Capture the cell that displays the provided text and extract its [X, Y] central coordinate. 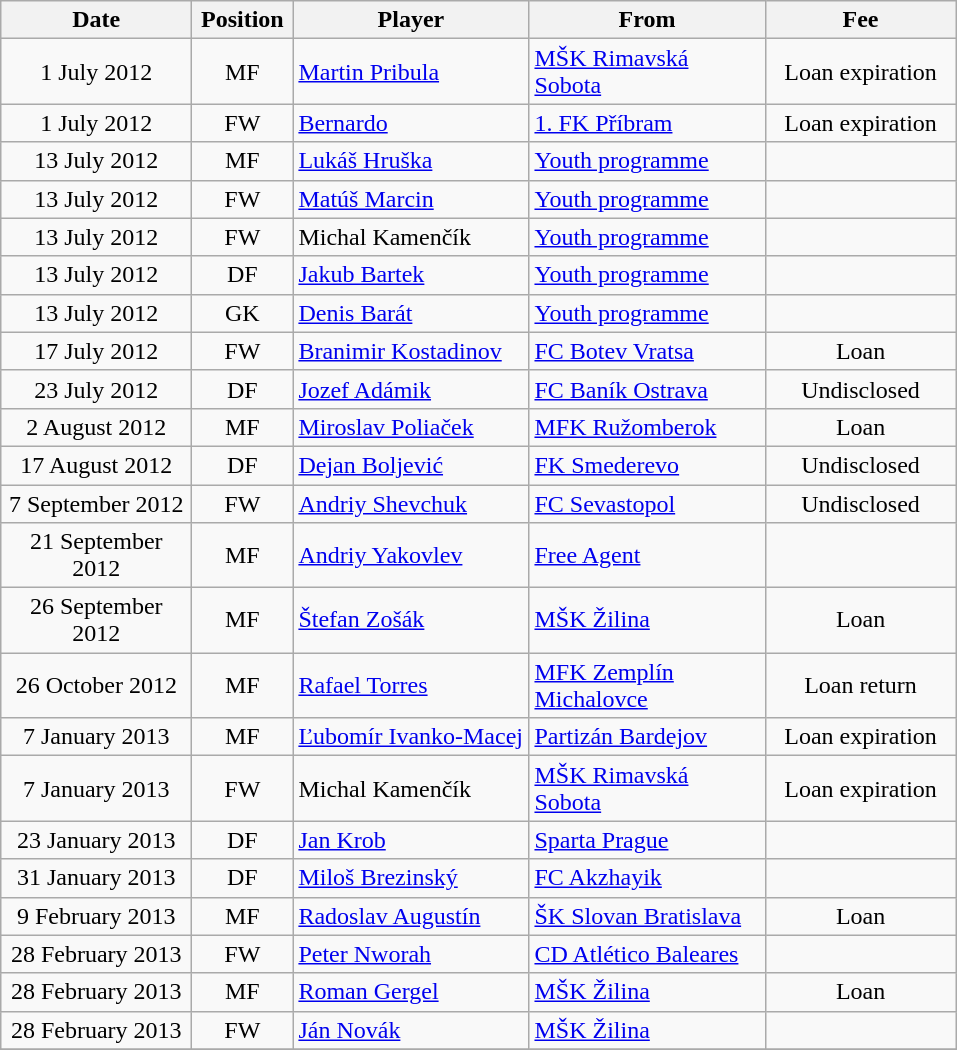
FC Botev Vratsa [647, 351]
FK Smederevo [647, 465]
Miroslav Poliaček [411, 427]
Jozef Adámik [411, 389]
1. FK Příbram [647, 123]
Jakub Bartek [411, 275]
26 September 2012 [96, 620]
Free Agent [647, 556]
Ján Novák [411, 1030]
31 January 2013 [96, 878]
23 July 2012 [96, 389]
Rafael Torres [411, 686]
Dejan Boljević [411, 465]
Player [411, 20]
Position [242, 20]
Miloš Brezinský [411, 878]
Sparta Prague [647, 840]
FC Akzhayik [647, 878]
17 August 2012 [96, 465]
Peter Nworah [411, 954]
Jan Krob [411, 840]
Roman Gergel [411, 992]
MFK Ružomberok [647, 427]
Martin Pribula [411, 72]
MFK Zemplín Michalovce [647, 686]
Branimir Kostadinov [411, 351]
Loan return [860, 686]
Radoslav Augustín [411, 916]
17 July 2012 [96, 351]
GK [242, 313]
Andriy Shevchuk [411, 503]
Denis Barát [411, 313]
2 August 2012 [96, 427]
CD Atlético Baleares [647, 954]
23 January 2013 [96, 840]
FC Baník Ostrava [647, 389]
ŠK Slovan Bratislava [647, 916]
Partizán Bardejov [647, 737]
Date [96, 20]
26 October 2012 [96, 686]
Bernardo [411, 123]
Andriy Yakovlev [411, 556]
21 September 2012 [96, 556]
Matúš Marcin [411, 199]
9 February 2013 [96, 916]
Lukáš Hruška [411, 161]
Fee [860, 20]
7 September 2012 [96, 503]
FC Sevastopol [647, 503]
From [647, 20]
Ľubomír Ivanko-Macej [411, 737]
Štefan Zošák [411, 620]
